Return (X, Y) of the center of cell containing provided text 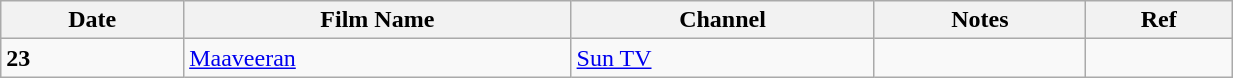
Date (92, 20)
Notes (980, 20)
Maaveeran (378, 58)
23 (92, 58)
Film Name (378, 20)
Channel (722, 20)
Ref (1159, 20)
Sun TV (722, 58)
